Output the [x, y] coordinate of the center of the cell containing the given text.  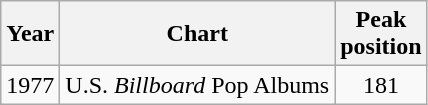
1977 [30, 85]
U.S. Billboard Pop Albums [198, 85]
181 [381, 85]
Peakposition [381, 34]
Year [30, 34]
Chart [198, 34]
